Return [x, y] of the center of cell containing provided text 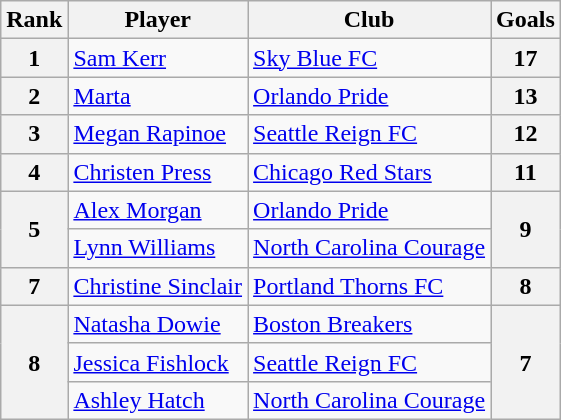
Rank [34, 20]
Player [158, 20]
17 [526, 58]
Christine Sinclair [158, 286]
Christen Press [158, 172]
Chicago Red Stars [370, 172]
12 [526, 134]
5 [34, 229]
Megan Rapinoe [158, 134]
Ashley Hatch [158, 400]
2 [34, 96]
3 [34, 134]
Alex Morgan [158, 210]
1 [34, 58]
13 [526, 96]
Lynn Williams [158, 248]
Jessica Fishlock [158, 362]
Marta [158, 96]
11 [526, 172]
Goals [526, 20]
9 [526, 229]
4 [34, 172]
Sky Blue FC [370, 58]
Sam Kerr [158, 58]
Natasha Dowie [158, 324]
Club [370, 20]
Boston Breakers [370, 324]
Portland Thorns FC [370, 286]
